Identify which cell holds the provided text, then report its (x, y) central coordinate. 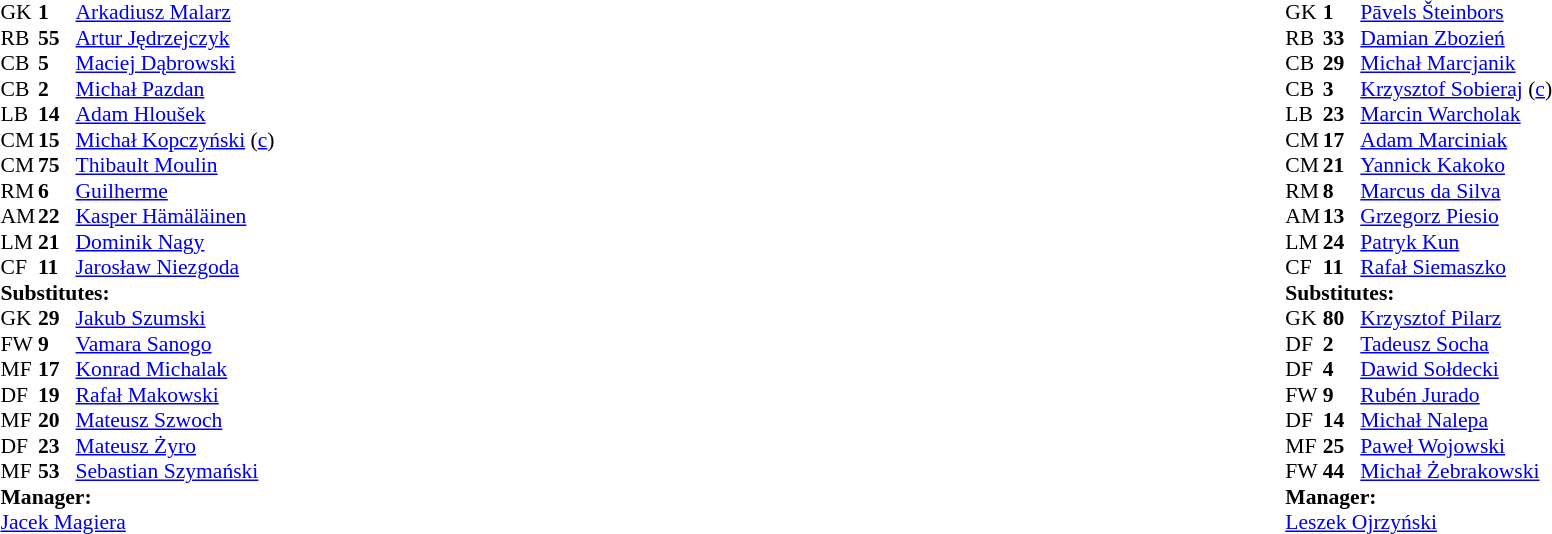
Paweł Wojowski (1456, 446)
53 (57, 471)
Sebastian Szymański (176, 471)
Marcus da Silva (1456, 191)
Adam Hloušek (176, 115)
Grzegorz Piesio (1456, 217)
80 (1342, 319)
33 (1342, 38)
Vamara Sanogo (176, 344)
Michał Kopczyński (c) (176, 140)
Dominik Nagy (176, 242)
Krzysztof Pilarz (1456, 319)
3 (1342, 89)
Michał Marcjanik (1456, 63)
4 (1342, 369)
Michał Pazdan (176, 89)
Mateusz Szwoch (176, 421)
44 (1342, 471)
6 (57, 191)
Kasper Hämäläinen (176, 217)
Mateusz Żyro (176, 446)
Damian Zbozień (1456, 38)
Rubén Jurado (1456, 395)
8 (1342, 191)
Michał Żebrakowski (1456, 471)
Jakub Szumski (176, 319)
19 (57, 395)
20 (57, 421)
13 (1342, 217)
24 (1342, 242)
Jarosław Niezgoda (176, 267)
Rafał Makowski (176, 395)
Pāvels Šteinbors (1456, 13)
Arkadiusz Malarz (176, 13)
25 (1342, 446)
Adam Marciniak (1456, 140)
Konrad Michalak (176, 369)
Yannick Kakoko (1456, 165)
Marcin Warcholak (1456, 115)
Tadeusz Socha (1456, 344)
15 (57, 140)
Patryk Kun (1456, 242)
22 (57, 217)
Michał Nalepa (1456, 421)
Thibault Moulin (176, 165)
Rafał Siemaszko (1456, 267)
Guilherme (176, 191)
Maciej Dąbrowski (176, 63)
Dawid Sołdecki (1456, 369)
Krzysztof Sobieraj (c) (1456, 89)
55 (57, 38)
75 (57, 165)
5 (57, 63)
Artur Jędrzejczyk (176, 38)
